For the text-containing cell, return its midpoint in [X, Y] coordinate format. 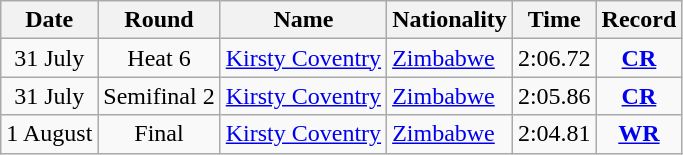
Name [303, 20]
Final [159, 134]
Nationality [450, 20]
2:06.72 [554, 58]
1 August [50, 134]
Date [50, 20]
2:04.81 [554, 134]
Heat 6 [159, 58]
Time [554, 20]
Semifinal 2 [159, 96]
WR [639, 134]
Round [159, 20]
2:05.86 [554, 96]
Record [639, 20]
